Scan for the cell matching the given text and deliver its [x, y] coordinate at center. 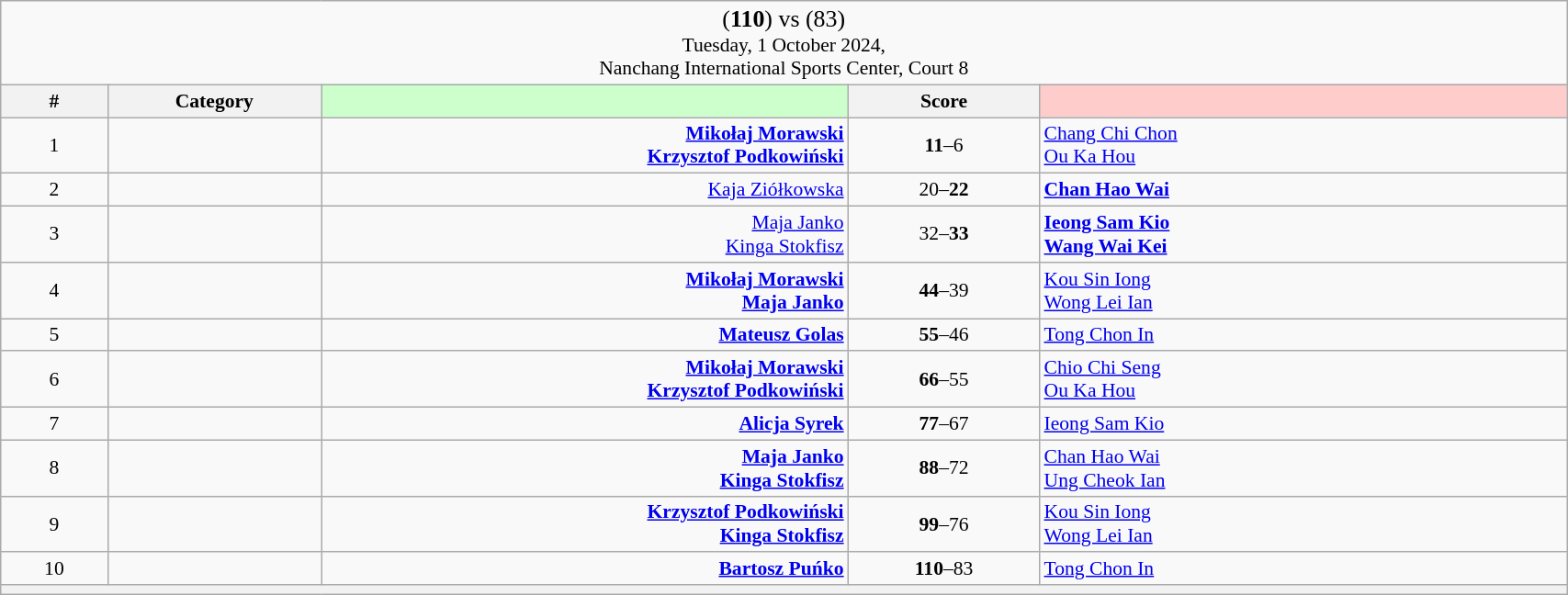
44–39 [944, 290]
Chang Chi Chon Ou Ka Hou [1303, 145]
# [54, 101]
1 [54, 145]
Chan Hao Wai [1303, 190]
4 [54, 290]
Chan Hao Wai Ung Cheok Ian [1303, 468]
7 [54, 424]
Ieong Sam Kio Wang Wai Kei [1303, 235]
66–55 [944, 380]
3 [54, 235]
11–6 [944, 145]
9 [54, 523]
Krzysztof Podkowiński Kinga Stokfisz [585, 523]
8 [54, 468]
Kaja Ziółkowska [585, 190]
Alicja Syrek [585, 424]
20–22 [944, 190]
6 [54, 380]
Mateusz Golas [585, 335]
(110) vs (83)Tuesday, 1 October 2024, Nanchang International Sports Center, Court 8 [784, 42]
99–76 [944, 523]
Category [215, 101]
110–83 [944, 569]
10 [54, 569]
Score [944, 101]
55–46 [944, 335]
2 [54, 190]
Ieong Sam Kio [1303, 424]
Bartosz Puńko [585, 569]
Chio Chi Seng Ou Ka Hou [1303, 380]
77–67 [944, 424]
32–33 [944, 235]
Mikołaj Morawski Maja Janko [585, 290]
88–72 [944, 468]
5 [54, 335]
